From the cell containing the given text, extract its center point as [X, Y] coordinate. 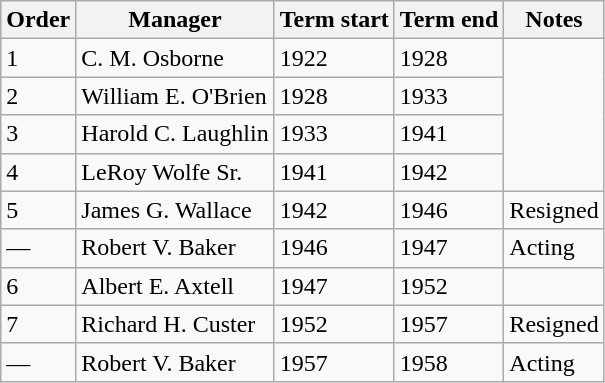
James G. Wallace [175, 210]
3 [38, 134]
Notes [554, 20]
Harold C. Laughlin [175, 134]
Term end [449, 20]
2 [38, 96]
C. M. Osborne [175, 58]
6 [38, 286]
William E. O'Brien [175, 96]
7 [38, 324]
Order [38, 20]
Albert E. Axtell [175, 286]
LeRoy Wolfe Sr. [175, 172]
1958 [449, 362]
1922 [334, 58]
5 [38, 210]
Manager [175, 20]
Term start [334, 20]
4 [38, 172]
1 [38, 58]
Richard H. Custer [175, 324]
